Pinpoint the cell where the given text exists, returning its (X, Y) midpoint coordinate. 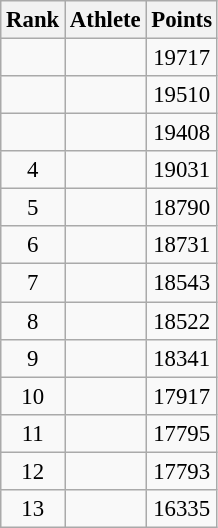
16335 (182, 509)
7 (33, 283)
8 (33, 321)
Athlete (106, 20)
12 (33, 471)
10 (33, 396)
17793 (182, 471)
5 (33, 208)
Rank (33, 20)
13 (33, 509)
17795 (182, 433)
18731 (182, 245)
18341 (182, 358)
19510 (182, 95)
18790 (182, 208)
18522 (182, 321)
6 (33, 245)
19031 (182, 170)
17917 (182, 396)
19408 (182, 133)
4 (33, 170)
11 (33, 433)
19717 (182, 58)
9 (33, 358)
Points (182, 20)
18543 (182, 283)
